Pinpoint the cell where the given text exists, returning its [X, Y] midpoint coordinate. 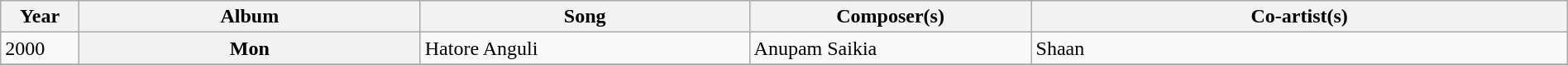
Hatore Anguli [585, 48]
Mon [250, 48]
Song [585, 17]
Co-artist(s) [1299, 17]
Composer(s) [890, 17]
Anupam Saikia [890, 48]
2000 [40, 48]
Year [40, 17]
Shaan [1299, 48]
Album [250, 17]
